Return the [X, Y] coordinate for the center point of the cell that contains the specified text.  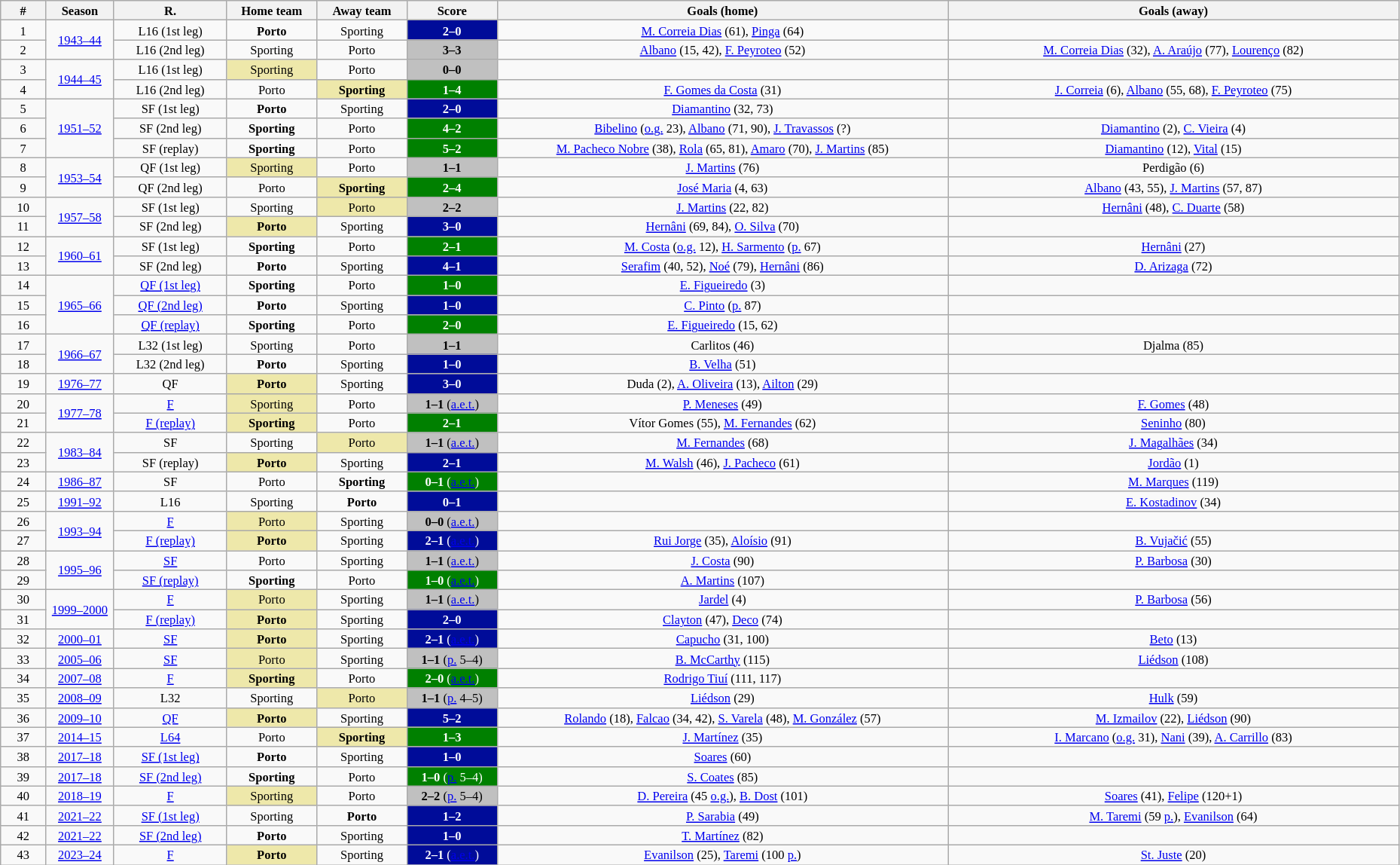
1993–94 [80, 530]
3 [23, 69]
41 [23, 815]
Liédson (108) [1173, 659]
1–1 (p. 5–4) [452, 659]
M. Izmailov (22), Liédson (90) [1173, 717]
Away team [362, 11]
14 [23, 286]
P. Sarabia (49) [723, 815]
40 [23, 796]
1 [23, 30]
P. Meneses (49) [723, 403]
L16 [170, 501]
José Maria (4, 63) [723, 187]
2–4 [452, 187]
Albano (43, 55), J. Martins (57, 87) [1173, 187]
F. Gomes da Costa (31) [723, 89]
1–3 [452, 737]
I. Marcano (o.g. 31), Nani (39), A. Carrillo (83) [1173, 737]
2014–15 [80, 737]
2 [23, 50]
1983–84 [80, 452]
2–0 (a.e.t.) [452, 678]
0–1 [452, 501]
Duda (2), A. Oliveira (13), Ailton (29) [723, 384]
2005–06 [80, 659]
2018–19 [80, 796]
21 [23, 423]
34 [23, 678]
B. Velha (51) [723, 364]
1966–67 [80, 354]
42 [23, 835]
D. Arizaga (72) [1173, 266]
3–3 [452, 50]
Season [80, 11]
4 [23, 89]
1976–77 [80, 384]
Diamantino (2), C. Vieira (4) [1173, 128]
31 [23, 619]
29 [23, 580]
43 [23, 854]
26 [23, 521]
Diamantino (32, 73) [723, 109]
1–1 (p. 4–5) [452, 698]
9 [23, 187]
1951–52 [80, 128]
M. Marques (119) [1173, 481]
37 [23, 737]
0–0 [452, 69]
L64 [170, 737]
17 [23, 344]
M. Taremi (59 p.), Evanilson (64) [1173, 815]
Bibelino (o.g. 23), Albano (71, 90), J. Travassos (?) [723, 128]
35 [23, 698]
8 [23, 167]
38 [23, 756]
27 [23, 540]
36 [23, 717]
Goals (home) [723, 11]
Score [452, 11]
Vítor Gomes (55), M. Fernandes (62) [723, 423]
28 [23, 560]
Liédson (29) [723, 698]
J. Martins (22, 82) [723, 206]
E. Figueiredo (15, 62) [723, 325]
R. [170, 11]
Diamantino (12), Vital (15) [1173, 148]
1965–66 [80, 305]
M. Correia Dias (61), Pinga (64) [723, 30]
Soares (41), Felipe (120+1) [1173, 796]
Evanilson (25), Taremi (100 p.) [723, 854]
Albano (15, 42), F. Peyroteo (52) [723, 50]
2000–01 [80, 639]
0–0 (a.e.t.) [452, 521]
J. Costa (90) [723, 560]
18 [23, 364]
Home team [272, 11]
M. Fernandes (68) [723, 442]
2007–08 [80, 678]
M. Walsh (46), J. Pacheco (61) [723, 462]
C. Pinto (p. 87) [723, 305]
J. Magalhães (34) [1173, 442]
24 [23, 481]
13 [23, 266]
2023–24 [80, 854]
P. Barbosa (30) [1173, 560]
1995–96 [80, 570]
33 [23, 659]
Serafim (40, 52), Noé (79), Hernâni (86) [723, 266]
1986–87 [80, 481]
A. Martins (107) [723, 580]
1960–61 [80, 256]
T. Martínez (82) [723, 835]
M. Costa (o.g. 12), H. Sarmento (p. 67) [723, 246]
1–0 (p. 5–4) [452, 776]
B. McCarthy (115) [723, 659]
1957–58 [80, 216]
1943–44 [80, 40]
0–1 (a.e.t.) [452, 481]
L32 (2nd leg) [170, 364]
Capucho (31, 100) [723, 639]
23 [23, 462]
1944–45 [80, 79]
12 [23, 246]
1991–92 [80, 501]
1–4 [452, 89]
Hulk (59) [1173, 698]
Rui Jorge (35), Aloísio (91) [723, 540]
Jordão (1) [1173, 462]
J. Correia (6), Albano (55, 68), F. Peyroteo (75) [1173, 89]
St. Juste (20) [1173, 854]
F. Gomes (48) [1173, 403]
1953–54 [80, 177]
15 [23, 305]
1999–2000 [80, 610]
7 [23, 148]
QF (replay) [170, 325]
4–2 [452, 128]
Rolando (18), Falcao (34, 42), S. Varela (48), M. González (57) [723, 717]
Perdigão (6) [1173, 167]
1–0 (a.e.t.) [452, 580]
2009–10 [80, 717]
Hernâni (27) [1173, 246]
Clayton (47), Deco (74) [723, 619]
16 [23, 325]
P. Barbosa (56) [1173, 600]
30 [23, 600]
39 [23, 776]
M. Pacheco Nobre (38), Rola (65, 81), Amaro (70), J. Martins (85) [723, 148]
J. Martins (76) [723, 167]
20 [23, 403]
32 [23, 639]
Hernâni (69, 84), O. Silva (70) [723, 226]
1977–78 [80, 413]
M. Correia Dias (32), A. Araújo (77), Lourenço (82) [1173, 50]
Beto (13) [1173, 639]
6 [23, 128]
25 [23, 501]
1–2 [452, 815]
Rodrigo Tiuí (111, 117) [723, 678]
L32 (1st leg) [170, 344]
# [23, 11]
2008–09 [80, 698]
Hernâni (48), C. Duarte (58) [1173, 206]
5 [23, 109]
10 [23, 206]
2–2 (p. 5–4) [452, 796]
11 [23, 226]
Soares (60) [723, 756]
Goals (away) [1173, 11]
19 [23, 384]
Jardel (4) [723, 600]
Seninho (80) [1173, 423]
D. Pereira (45 o.g.), B. Dost (101) [723, 796]
L32 [170, 698]
2–2 [452, 206]
E. Kostadinov (34) [1173, 501]
S. Coates (85) [723, 776]
E. Figueiredo (3) [723, 286]
B. Vujačić (55) [1173, 540]
J. Martínez (35) [723, 737]
22 [23, 442]
4–1 [452, 266]
Carlitos (46) [723, 344]
Djalma (85) [1173, 344]
